From the cell containing the given text, extract its center point as [X, Y] coordinate. 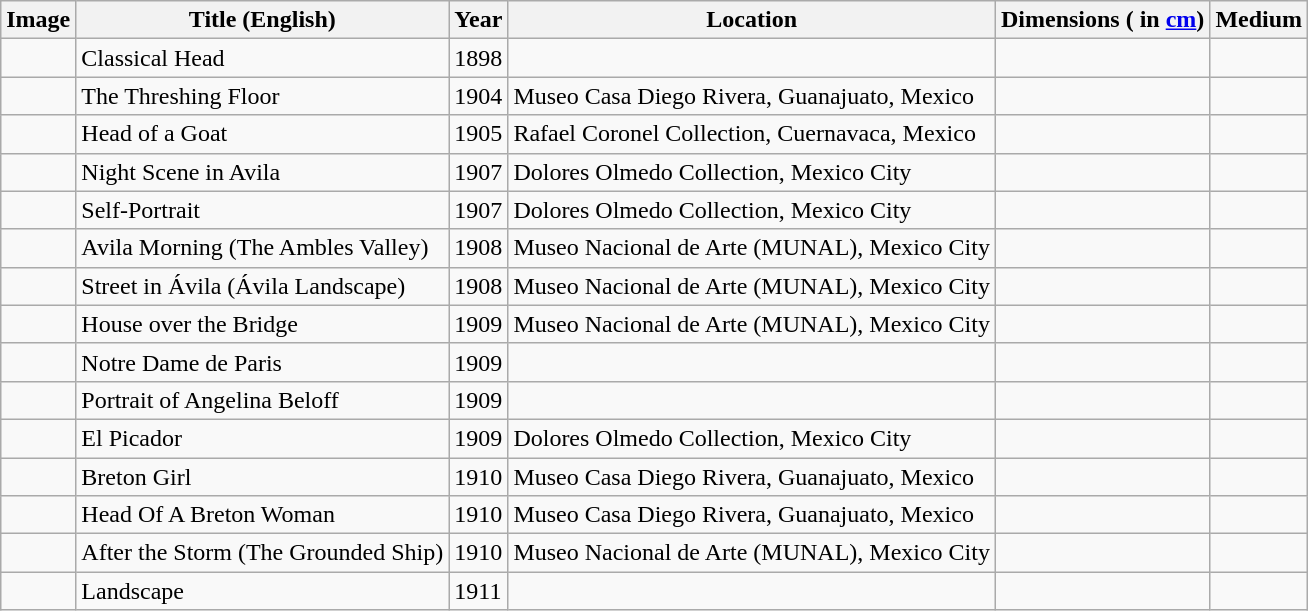
Notre Dame de Paris [262, 362]
House over the Bridge [262, 324]
1898 [478, 58]
Year [478, 20]
El Picador [262, 438]
Head of a Goat [262, 134]
Title (English) [262, 20]
Night Scene in Avila [262, 172]
Portrait of Angelina Beloff [262, 400]
Rafael Coronel Collection, Cuernavaca, Mexico [752, 134]
Head Of A Breton Woman [262, 515]
1911 [478, 591]
Landscape [262, 591]
Avila Morning (The Ambles Valley) [262, 248]
Breton Girl [262, 477]
Medium [1259, 20]
After the Storm (The Grounded Ship) [262, 553]
Classical Head [262, 58]
1904 [478, 96]
Location [752, 20]
Image [38, 20]
1905 [478, 134]
Self-Portrait [262, 210]
The Threshing Floor [262, 96]
Dimensions ( in cm) [1102, 20]
Street in Ávila (Ávila Landscape) [262, 286]
